Provide the [x, y] coordinate of the cell's center where the given text is located.  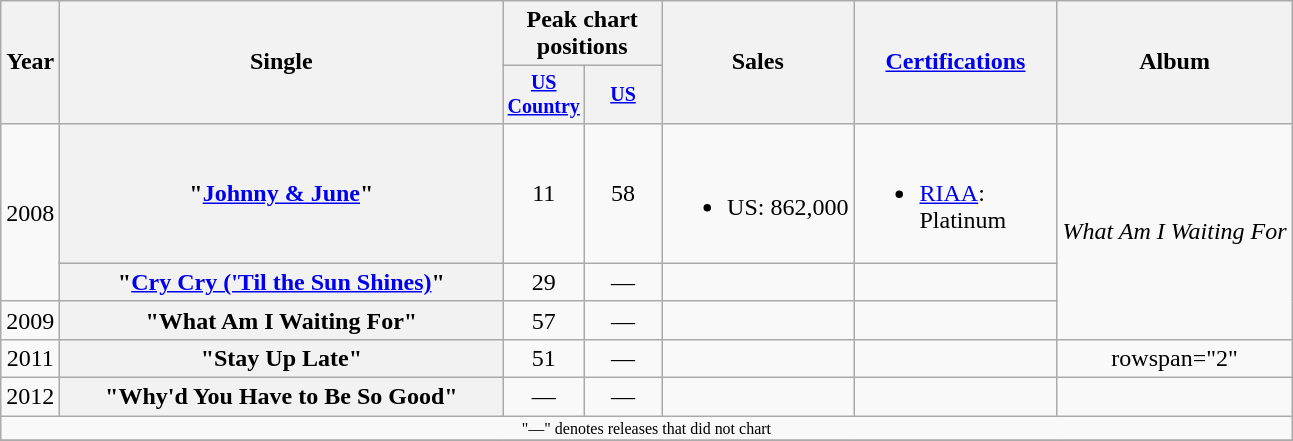
2012 [30, 397]
Sales [758, 62]
"Why'd You Have to Be So Good" [282, 397]
2009 [30, 320]
rowspan="2" [1174, 358]
51 [544, 358]
"—" denotes releases that did not chart [646, 428]
"Johnny & June" [282, 193]
Album [1174, 62]
What Am I Waiting For [1174, 231]
Year [30, 62]
US [624, 94]
"Cry Cry ('Til the Sun Shines)" [282, 282]
"Stay Up Late" [282, 358]
Peak chartpositions [582, 34]
RIAA: Platinum [956, 193]
"What Am I Waiting For" [282, 320]
2008 [30, 212]
58 [624, 193]
2011 [30, 358]
57 [544, 320]
Certifications [956, 62]
Single [282, 62]
US Country [544, 94]
US: 862,000 [758, 193]
29 [544, 282]
11 [544, 193]
